For the text-containing cell, return its midpoint in (X, Y) coordinate format. 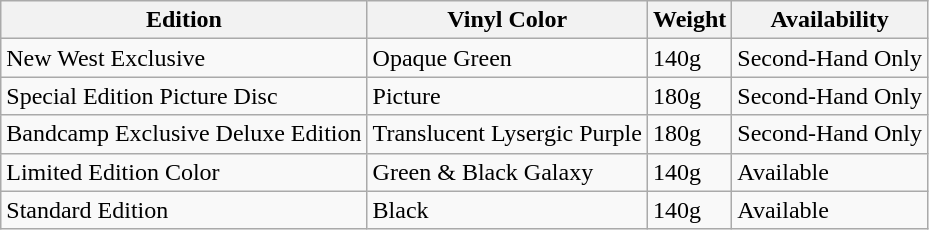
Bandcamp Exclusive Deluxe Edition (184, 134)
Vinyl Color (507, 20)
New West Exclusive (184, 58)
Weight (689, 20)
Availability (830, 20)
Standard Edition (184, 210)
Picture (507, 96)
Edition (184, 20)
Translucent Lysergic Purple (507, 134)
Special Edition Picture Disc (184, 96)
Opaque Green (507, 58)
Green & Black Galaxy (507, 172)
Limited Edition Color (184, 172)
Black (507, 210)
